Extract the [X, Y] coordinate from the center of the cell holding the provided text.  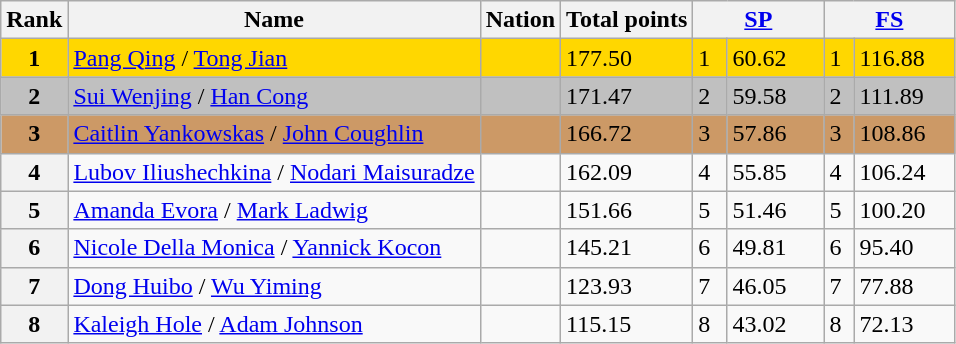
Pang Qing / Tong Jian [274, 58]
72.13 [904, 324]
49.81 [776, 248]
57.86 [776, 134]
145.21 [627, 248]
77.88 [904, 286]
SP [758, 20]
Total points [627, 20]
123.93 [627, 286]
116.88 [904, 58]
Caitlin Yankowskas / John Coughlin [274, 134]
Nation [520, 20]
Amanda Evora / Mark Ladwig [274, 210]
Nicole Della Monica / Yannick Kocon [274, 248]
Lubov Iliushechkina / Nodari Maisuradze [274, 172]
FS [890, 20]
Dong Huibo / Wu Yiming [274, 286]
46.05 [776, 286]
Rank [34, 20]
95.40 [904, 248]
177.50 [627, 58]
Kaleigh Hole / Adam Johnson [274, 324]
43.02 [776, 324]
108.86 [904, 134]
162.09 [627, 172]
106.24 [904, 172]
51.46 [776, 210]
55.85 [776, 172]
59.58 [776, 96]
Name [274, 20]
111.89 [904, 96]
171.47 [627, 96]
166.72 [627, 134]
100.20 [904, 210]
151.66 [627, 210]
115.15 [627, 324]
60.62 [776, 58]
Sui Wenjing / Han Cong [274, 96]
